Return (X, Y) of the center of cell containing provided text 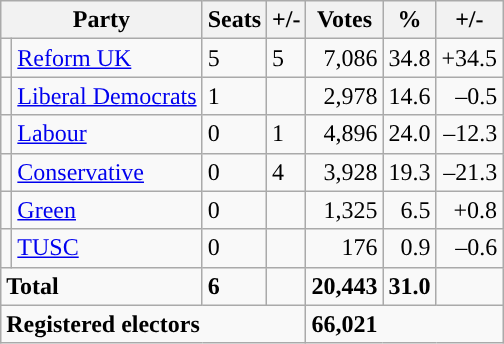
Green (107, 210)
Labour (107, 134)
31.0 (410, 286)
1,325 (344, 210)
Party (102, 20)
Votes (344, 20)
7,086 (344, 58)
+0.8 (470, 210)
Reform UK (107, 58)
4 (286, 172)
6.5 (410, 210)
+34.5 (470, 58)
Seats (234, 20)
34.8 (410, 58)
TUSC (107, 248)
2,978 (344, 96)
20,443 (344, 286)
–21.3 (470, 172)
Registered electors (154, 324)
14.6 (410, 96)
Conservative (107, 172)
–0.6 (470, 248)
19.3 (410, 172)
Liberal Democrats (107, 96)
4,896 (344, 134)
24.0 (410, 134)
66,021 (404, 324)
Total (102, 286)
176 (344, 248)
–12.3 (470, 134)
0.9 (410, 248)
% (410, 20)
3,928 (344, 172)
–0.5 (470, 96)
6 (234, 286)
